Locate the cell with the specified text and output its [x, y] center coordinate. 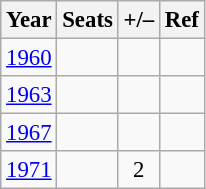
1963 [29, 95]
Seats [88, 20]
1971 [29, 170]
+/– [138, 20]
Year [29, 20]
Ref [182, 20]
2 [138, 170]
1960 [29, 58]
1967 [29, 133]
